Pinpoint the cell where the given text exists, returning its [x, y] midpoint coordinate. 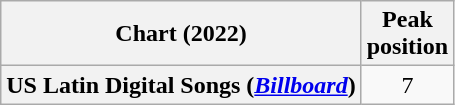
US Latin Digital Songs (Billboard) [181, 85]
Chart (2022) [181, 34]
Peakposition [407, 34]
7 [407, 85]
